Detect which cell encompasses the target text, then output its (x, y) center coordinate. 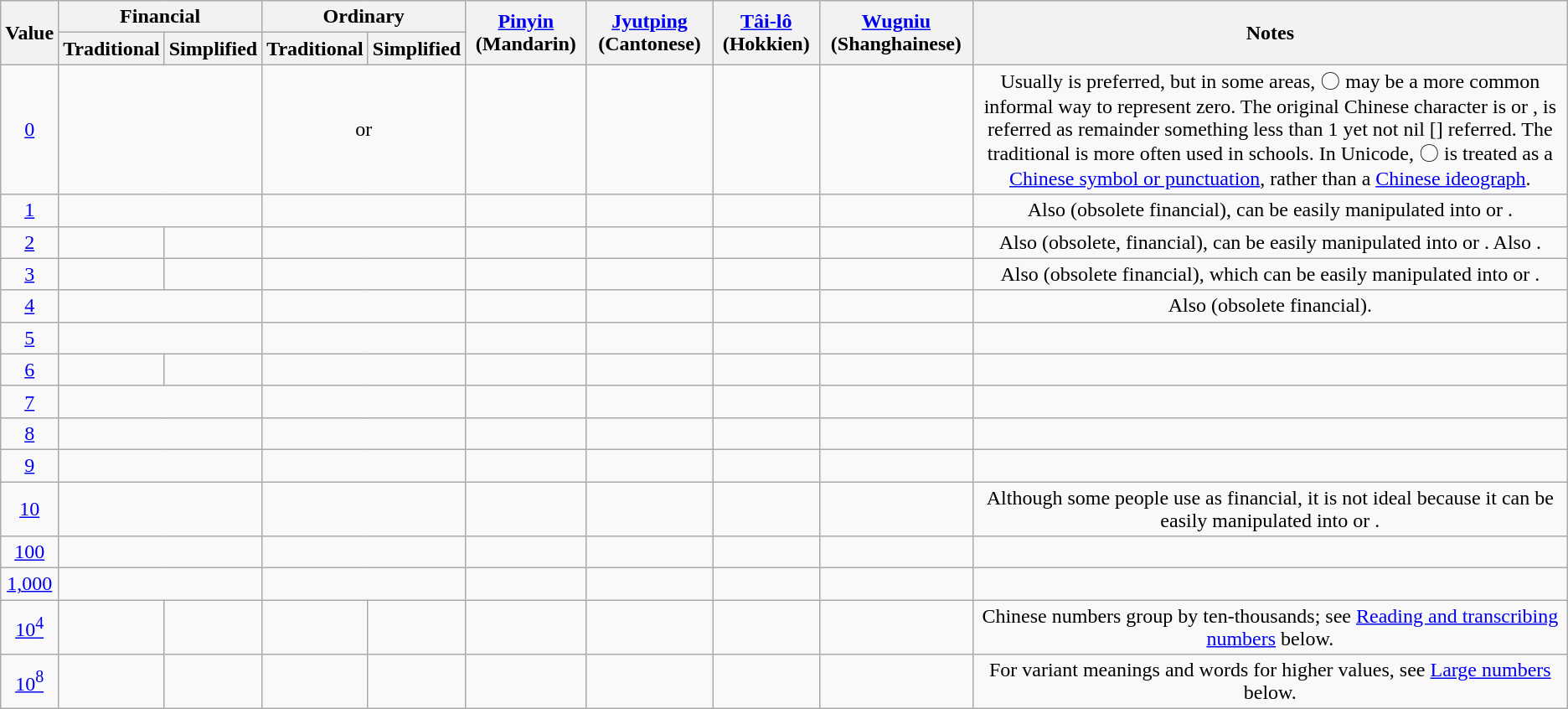
2 (30, 242)
Although some people use as financial, it is not ideal because it can be easily manipulated into or . (1270, 508)
Financial (161, 17)
8 (30, 433)
100 (30, 552)
104 (30, 627)
Also (obsolete financial), which can be easily manipulated into or . (1270, 274)
Tâi-lô (Hokkien) (766, 33)
4 (30, 306)
5 (30, 338)
108 (30, 682)
10 (30, 508)
Also (obsolete, financial), can be easily manipulated into or . Also . (1270, 242)
3 (30, 274)
1 (30, 210)
Wugniu (Shanghainese) (896, 33)
7 (30, 401)
9 (30, 465)
Value (30, 33)
0 (30, 129)
Notes (1270, 33)
Pinyin (Mandarin) (526, 33)
Chinese numbers group by ten-thousands; see Reading and transcribing numbers below. (1270, 627)
For variant meanings and words for higher values, see Large numbers below. (1270, 682)
Jyutping (Cantonese) (650, 33)
1,000 (30, 584)
6 (30, 370)
Also (obsolete financial), can be easily manipulated into or . (1270, 210)
Also (obsolete financial). (1270, 306)
or (364, 129)
Ordinary (364, 17)
